Extract the (X, Y) coordinate from the center of the cell holding the provided text.  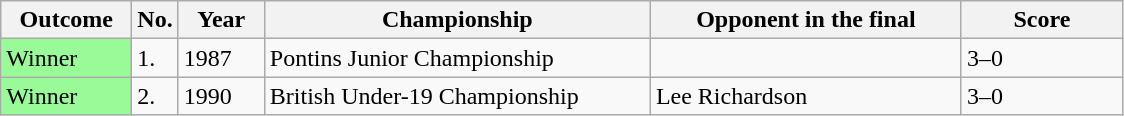
Lee Richardson (806, 96)
British Under-19 Championship (457, 96)
Pontins Junior Championship (457, 58)
Outcome (66, 20)
Championship (457, 20)
Score (1042, 20)
1. (155, 58)
2. (155, 96)
No. (155, 20)
Year (221, 20)
Opponent in the final (806, 20)
1987 (221, 58)
1990 (221, 96)
